Capture the cell that displays the provided text and extract its (x, y) central coordinate. 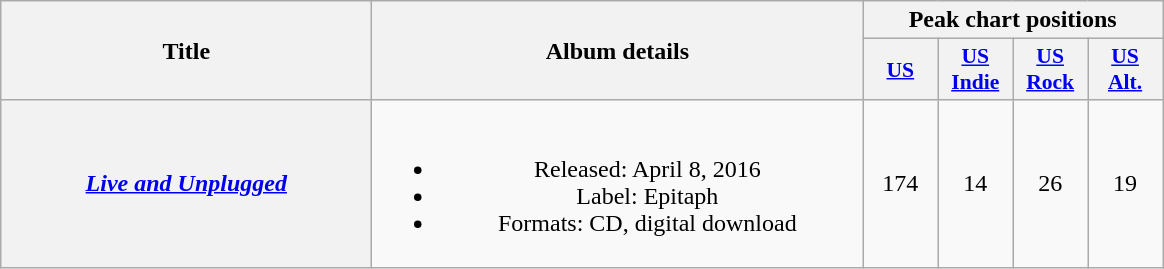
174 (900, 184)
Peak chart positions (1013, 20)
Title (186, 50)
US Rock (1050, 70)
Album details (618, 50)
26 (1050, 184)
US Alt. (1126, 70)
14 (976, 184)
Released: April 8, 2016Label: EpitaphFormats: CD, digital download (618, 184)
Live and Unplugged (186, 184)
US (900, 70)
US Indie (976, 70)
19 (1126, 184)
